From the cell containing the given text, extract its center point as [x, y] coordinate. 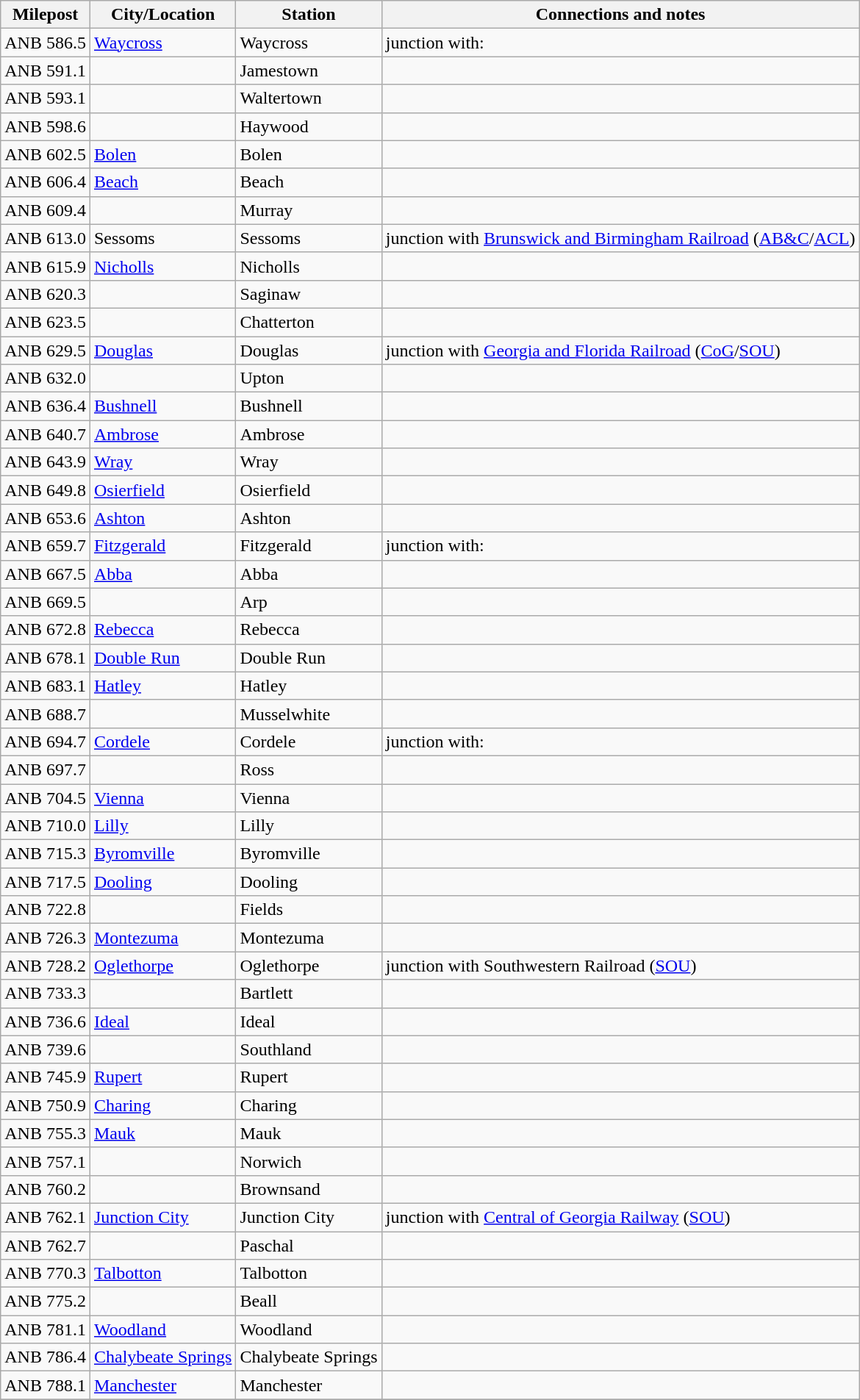
ANB 760.2 [46, 1189]
ANB 781.1 [46, 1329]
ANB 586.5 [46, 43]
ANB 762.1 [46, 1217]
ANB 615.9 [46, 266]
ANB 788.1 [46, 1385]
Bartlett [309, 994]
ANB 659.7 [46, 546]
ANB 667.5 [46, 574]
ANB 609.4 [46, 210]
Arp [309, 602]
ANB 602.5 [46, 154]
Upton [309, 378]
Beall [309, 1302]
ANB 606.4 [46, 182]
ANB 736.6 [46, 1022]
ANB 629.5 [46, 351]
ANB 593.1 [46, 98]
Milepost [46, 15]
Southland [309, 1049]
Station [309, 15]
junction with Central of Georgia Railway (SOU) [620, 1217]
ANB 770.3 [46, 1274]
Musselwhite [309, 714]
ANB 598.6 [46, 126]
ANB 623.5 [46, 322]
ANB 620.3 [46, 294]
ANB 755.3 [46, 1133]
ANB 683.1 [46, 686]
ANB 745.9 [46, 1077]
ANB 786.4 [46, 1357]
junction with Southwestern Railroad (SOU) [620, 966]
ANB 715.3 [46, 854]
Murray [309, 210]
ANB 728.2 [46, 966]
ANB 757.1 [46, 1161]
ANB 762.7 [46, 1246]
ANB 704.5 [46, 797]
ANB 710.0 [46, 826]
ANB 722.8 [46, 910]
ANB 750.9 [46, 1105]
Jamestown [309, 71]
ANB 678.1 [46, 658]
ANB 775.2 [46, 1302]
ANB 643.9 [46, 462]
ANB 733.3 [46, 994]
Chatterton [309, 322]
ANB 739.6 [46, 1049]
ANB 669.5 [46, 602]
ANB 688.7 [46, 714]
Ross [309, 769]
ANB 726.3 [46, 938]
ANB 640.7 [46, 434]
ANB 653.6 [46, 518]
junction with Georgia and Florida Railroad (CoG/SOU) [620, 351]
ANB 649.8 [46, 490]
Norwich [309, 1161]
ANB 636.4 [46, 406]
Paschal [309, 1246]
ANB 717.5 [46, 882]
City/Location [162, 15]
Haywood [309, 126]
Waltertown [309, 98]
Saginaw [309, 294]
ANB 672.8 [46, 630]
ANB 591.1 [46, 71]
ANB 694.7 [46, 742]
junction with Brunswick and Birmingham Railroad (AB&C/ACL) [620, 238]
Brownsand [309, 1189]
Fields [309, 910]
ANB 632.0 [46, 378]
ANB 697.7 [46, 769]
Connections and notes [620, 15]
ANB 613.0 [46, 238]
